Extract the [X, Y] coordinate from the center of the cell holding the provided text.  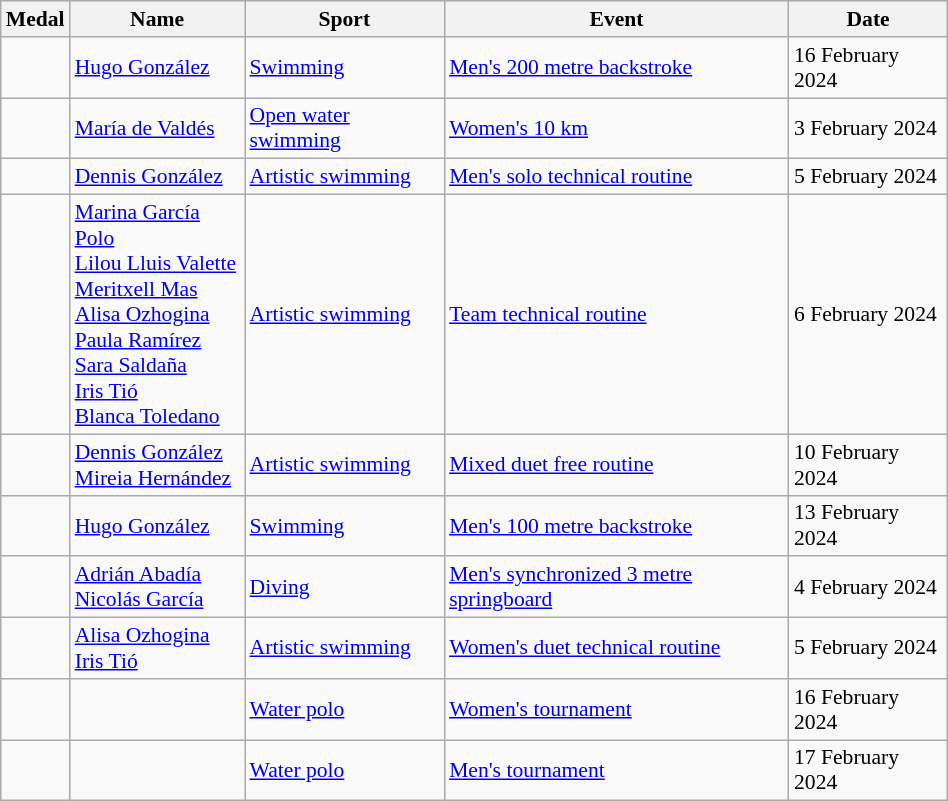
Men's tournament [616, 770]
Medal [36, 19]
Marina García PoloLilou Lluis ValetteMeritxell MasAlisa OzhoginaPaula RamírezSara SaldañaIris TióBlanca Toledano [158, 315]
6 February 2024 [868, 315]
Women's duet technical routine [616, 648]
Team technical routine [616, 315]
13 February 2024 [868, 526]
Men's synchronized 3 metre springboard [616, 588]
Diving [345, 588]
Adrián AbadíaNicolás García [158, 588]
17 February 2024 [868, 770]
Dennis GonzálezMireia Hernández [158, 464]
María de Valdés [158, 128]
4 February 2024 [868, 588]
Men's 200 metre backstroke [616, 68]
10 February 2024 [868, 464]
Men's solo technical routine [616, 177]
Dennis González [158, 177]
Women's tournament [616, 710]
Alisa OzhoginaIris Tió [158, 648]
Mixed duet free routine [616, 464]
Sport [345, 19]
Open water swimming [345, 128]
Event [616, 19]
Name [158, 19]
Men's 100 metre backstroke [616, 526]
3 February 2024 [868, 128]
Women's 10 km [616, 128]
Date [868, 19]
